Output the [x, y] coordinate of the center of the cell containing the given text.  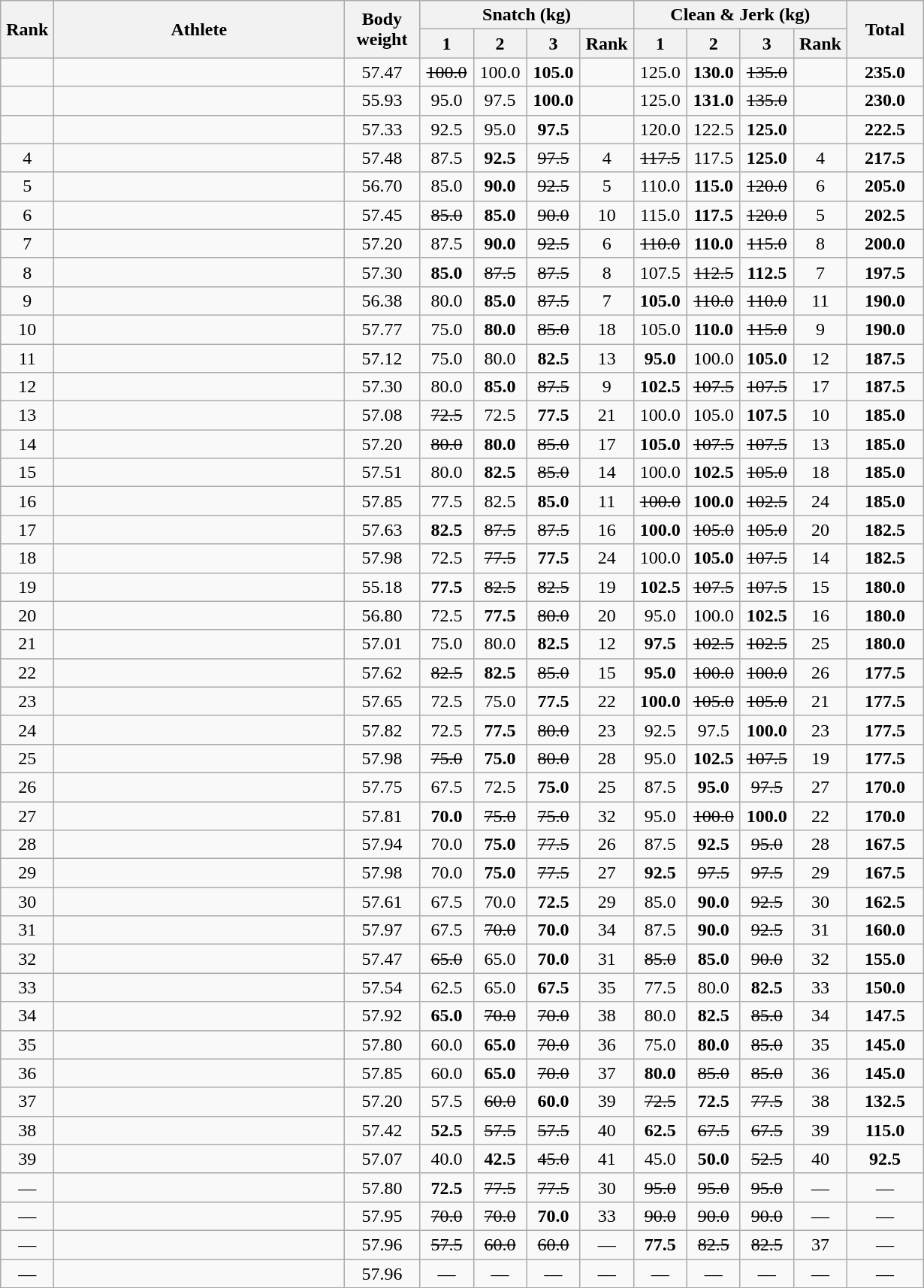
57.45 [382, 215]
155.0 [885, 959]
122.5 [714, 129]
57.81 [382, 815]
222.5 [885, 129]
57.51 [382, 473]
Total [885, 29]
57.97 [382, 930]
57.12 [382, 358]
57.08 [382, 416]
57.92 [382, 1016]
150.0 [885, 987]
132.5 [885, 1102]
40.0 [446, 1159]
197.5 [885, 272]
55.93 [382, 101]
230.0 [885, 101]
200.0 [885, 243]
Athlete [199, 29]
235.0 [885, 72]
56.38 [382, 301]
57.62 [382, 673]
57.33 [382, 129]
57.42 [382, 1130]
147.5 [885, 1016]
57.63 [382, 530]
41 [607, 1159]
57.01 [382, 644]
55.18 [382, 587]
Body weight [382, 29]
205.0 [885, 186]
42.5 [500, 1159]
56.80 [382, 615]
57.82 [382, 730]
57.65 [382, 701]
50.0 [714, 1159]
57.77 [382, 329]
160.0 [885, 930]
202.5 [885, 215]
131.0 [714, 101]
57.95 [382, 1216]
57.94 [382, 845]
130.0 [714, 72]
Clean & Jerk (kg) [740, 15]
57.61 [382, 902]
57.75 [382, 787]
56.70 [382, 186]
162.5 [885, 902]
57.54 [382, 987]
57.07 [382, 1159]
Snatch (kg) [527, 15]
217.5 [885, 158]
57.48 [382, 158]
